Scan for the cell matching the given text and deliver its (X, Y) coordinate at center. 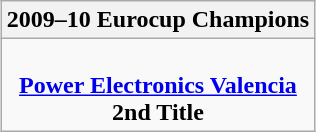
2009–10 Eurocup Champions (158, 20)
Power Electronics Valencia 2nd Title (158, 85)
